Return [x, y] of the center of cell containing provided text 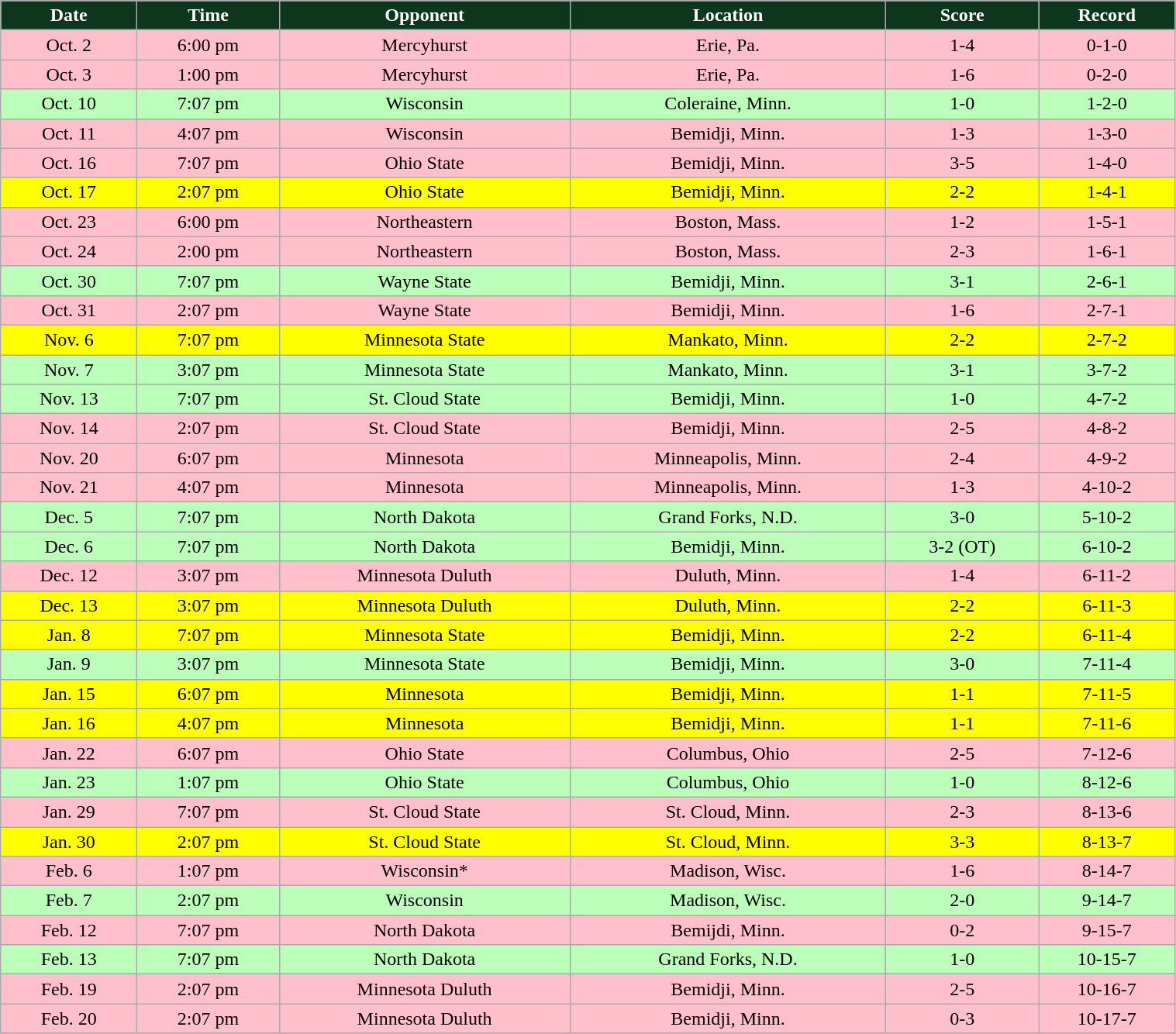
10-15-7 [1107, 960]
4-9-2 [1107, 458]
6-10-2 [1107, 546]
Coleraine, Minn. [728, 104]
Feb. 12 [69, 930]
1-6-1 [1107, 251]
0-3 [963, 1018]
10-16-7 [1107, 989]
4-10-2 [1107, 488]
3-7-2 [1107, 370]
Oct. 3 [69, 74]
Nov. 6 [69, 339]
1-4-0 [1107, 163]
Oct. 16 [69, 163]
Oct. 10 [69, 104]
Score [963, 16]
1-4-1 [1107, 192]
1-2 [963, 222]
8-14-7 [1107, 871]
3-3 [963, 841]
Jan. 22 [69, 753]
6-11-4 [1107, 635]
Feb. 6 [69, 871]
7-12-6 [1107, 753]
2-6-1 [1107, 281]
Opponent [425, 16]
8-13-7 [1107, 841]
3-5 [963, 163]
Feb. 20 [69, 1018]
Nov. 14 [69, 429]
Jan. 9 [69, 664]
Oct. 31 [69, 310]
9-15-7 [1107, 930]
2:00 pm [208, 251]
5-10-2 [1107, 517]
Nov. 21 [69, 488]
7-11-5 [1107, 694]
Jan. 15 [69, 694]
Feb. 7 [69, 901]
Jan. 23 [69, 782]
Feb. 13 [69, 960]
3-2 (OT) [963, 546]
Oct. 24 [69, 251]
1-3-0 [1107, 133]
Dec. 13 [69, 605]
Date [69, 16]
Bemijdi, Minn. [728, 930]
Jan. 30 [69, 841]
1:00 pm [208, 74]
1-2-0 [1107, 104]
Oct. 17 [69, 192]
Dec. 5 [69, 517]
Time [208, 16]
1-5-1 [1107, 222]
Location [728, 16]
7-11-6 [1107, 723]
Oct. 2 [69, 45]
0-2-0 [1107, 74]
8-13-6 [1107, 812]
Jan. 29 [69, 812]
2-4 [963, 458]
Oct. 23 [69, 222]
Record [1107, 16]
Nov. 13 [69, 399]
10-17-7 [1107, 1018]
Jan. 16 [69, 723]
0-1-0 [1107, 45]
4-7-2 [1107, 399]
Nov. 20 [69, 458]
2-7-2 [1107, 339]
Oct. 11 [69, 133]
4-8-2 [1107, 429]
2-7-1 [1107, 310]
Wisconsin* [425, 871]
6-11-3 [1107, 605]
Dec. 6 [69, 546]
0-2 [963, 930]
Jan. 8 [69, 635]
6-11-2 [1107, 576]
Dec. 12 [69, 576]
8-12-6 [1107, 782]
Oct. 30 [69, 281]
Feb. 19 [69, 989]
9-14-7 [1107, 901]
7-11-4 [1107, 664]
2-0 [963, 901]
Nov. 7 [69, 370]
